Output the [X, Y] coordinate of the center of the cell containing the given text.  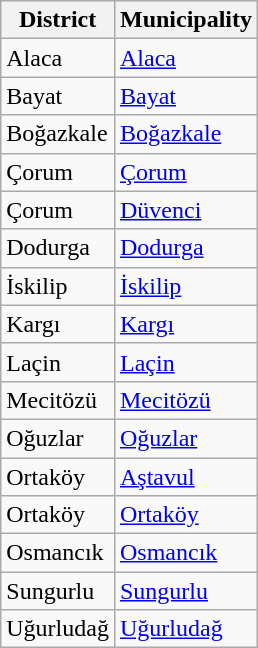
Düvenci [186, 210]
District [58, 20]
Municipality [186, 20]
Aştavul [186, 477]
